Search for the cell housing the specified text and yield its (X, Y) center coordinate. 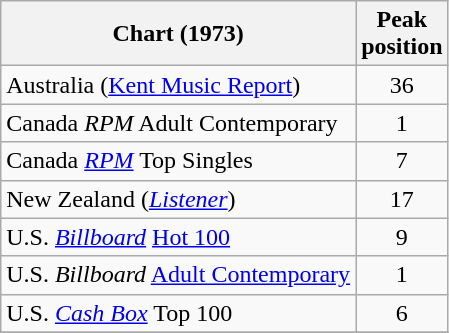
Canada RPM Adult Contemporary (178, 123)
Chart (1973) (178, 34)
Canada RPM Top Singles (178, 161)
7 (402, 161)
6 (402, 313)
U.S. Billboard Adult Contemporary (178, 275)
Peakposition (402, 34)
U.S. Billboard Hot 100 (178, 237)
U.S. Cash Box Top 100 (178, 313)
New Zealand (Listener) (178, 199)
9 (402, 237)
17 (402, 199)
36 (402, 85)
Australia (Kent Music Report) (178, 85)
